From the cell containing the given text, extract its center point as (X, Y) coordinate. 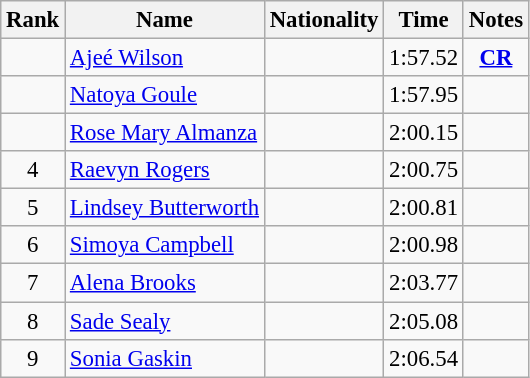
Nationality (324, 20)
CR (496, 58)
7 (33, 283)
Notes (496, 20)
Rose Mary Almanza (165, 133)
Alena Brooks (165, 283)
1:57.95 (424, 95)
2:05.08 (424, 321)
2:00.75 (424, 170)
2:00.98 (424, 245)
8 (33, 321)
2:06.54 (424, 358)
5 (33, 208)
2:03.77 (424, 283)
1:57.52 (424, 58)
Raevyn Rogers (165, 170)
Simoya Campbell (165, 245)
4 (33, 170)
6 (33, 245)
Sonia Gaskin (165, 358)
Time (424, 20)
Ajeé Wilson (165, 58)
Lindsey Butterworth (165, 208)
Name (165, 20)
9 (33, 358)
Natoya Goule (165, 95)
2:00.15 (424, 133)
2:00.81 (424, 208)
Sade Sealy (165, 321)
Rank (33, 20)
